Pinpoint the cell where the given text exists, returning its [X, Y] midpoint coordinate. 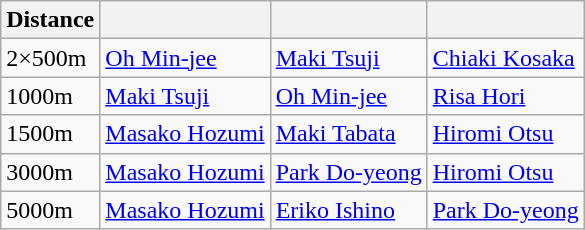
Distance [50, 20]
1000m [50, 96]
Chiaki Kosaka [506, 58]
1500m [50, 134]
Eriko Ishino [348, 210]
2×500m [50, 58]
Risa Hori [506, 96]
Maki Tabata [348, 134]
3000m [50, 172]
5000m [50, 210]
